Return (x, y) of the center of cell containing provided text 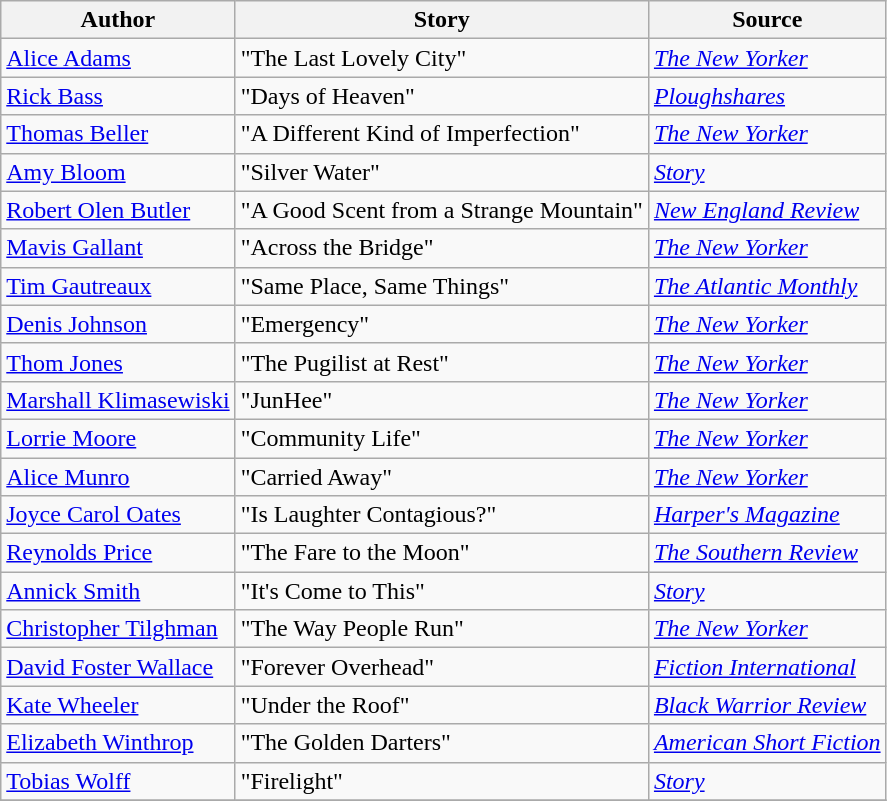
Thomas Beller (118, 134)
"It's Come to This" (442, 591)
David Foster Wallace (118, 667)
"Silver Water" (442, 172)
Tobias Wolff (118, 781)
The Southern Review (767, 553)
Tim Gautreaux (118, 286)
"A Different Kind of Imperfection" (442, 134)
"The Golden Darters" (442, 743)
Rick Bass (118, 96)
"Under the Roof" (442, 705)
Kate Wheeler (118, 705)
"Firelight" (442, 781)
Annick Smith (118, 591)
"Across the Bridge" (442, 248)
Joyce Carol Oates (118, 515)
Black Warrior Review (767, 705)
New England Review (767, 210)
Reynolds Price (118, 553)
"Is Laughter Contagious?" (442, 515)
Harper's Magazine (767, 515)
Lorrie Moore (118, 438)
Amy Bloom (118, 172)
"The Last Lovely City" (442, 58)
Ploughshares (767, 96)
Source (767, 20)
"Days of Heaven" (442, 96)
Fiction International (767, 667)
"A Good Scent from a Strange Mountain" (442, 210)
"The Fare to the Moon" (442, 553)
Robert Olen Butler (118, 210)
Thom Jones (118, 362)
"The Way People Run" (442, 629)
"The Pugilist at Rest" (442, 362)
"JunHee" (442, 400)
"Emergency" (442, 324)
"Carried Away" (442, 477)
"Forever Overhead" (442, 667)
Author (118, 20)
American Short Fiction (767, 743)
"Same Place, Same Things" (442, 286)
Alice Munro (118, 477)
Alice Adams (118, 58)
Elizabeth Winthrop (118, 743)
"Community Life" (442, 438)
The Atlantic Monthly (767, 286)
Mavis Gallant (118, 248)
Marshall Klimasewiski (118, 400)
Christopher Tilghman (118, 629)
Denis Johnson (118, 324)
